Extract the [x, y] coordinate from the center of the cell holding the provided text.  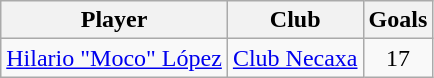
Player [114, 20]
Club Necaxa [295, 58]
Club [295, 20]
Hilario "Moco" López [114, 58]
17 [398, 58]
Goals [398, 20]
